Locate the cell with the specified text and output its (X, Y) center coordinate. 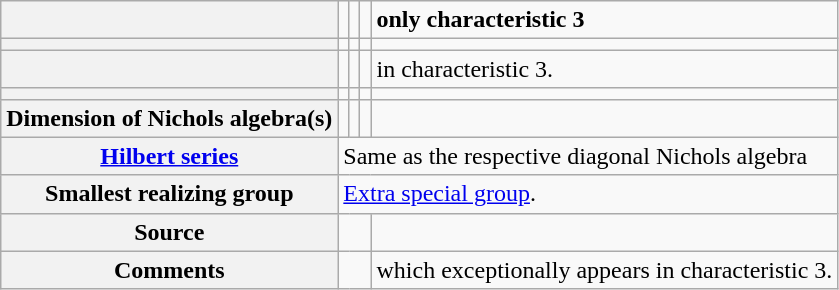
in characteristic 3. (604, 69)
Dimension of Nichols algebra(s) (170, 118)
Smallest realizing group (170, 194)
only characteristic 3 (604, 20)
Source (170, 232)
Extra special group. (588, 194)
which exceptionally appears in characteristic 3. (604, 270)
Comments (170, 270)
Hilbert series (170, 156)
Same as the respective diagonal Nichols algebra (588, 156)
